For the text-containing cell, return its midpoint in (x, y) coordinate format. 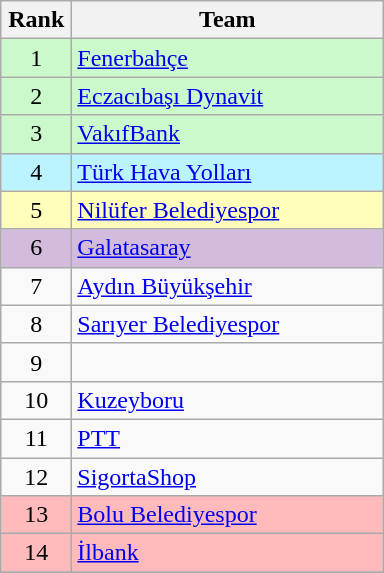
7 (36, 286)
8 (36, 324)
6 (36, 248)
Fenerbahçe (228, 58)
11 (36, 438)
12 (36, 477)
2 (36, 96)
Türk Hava Yolları (228, 172)
4 (36, 172)
SigortaShop (228, 477)
Nilüfer Belediyespor (228, 210)
3 (36, 134)
Bolu Belediyespor (228, 515)
Kuzeyboru (228, 400)
PTT (228, 438)
14 (36, 553)
10 (36, 400)
Galatasaray (228, 248)
5 (36, 210)
13 (36, 515)
Rank (36, 20)
VakıfBank (228, 134)
Team (228, 20)
9 (36, 362)
Sarıyer Belediyespor (228, 324)
Aydın Büyükşehir (228, 286)
Eczacıbaşı Dynavit (228, 96)
İlbank (228, 553)
1 (36, 58)
